Search for the cell housing the specified text and yield its [X, Y] center coordinate. 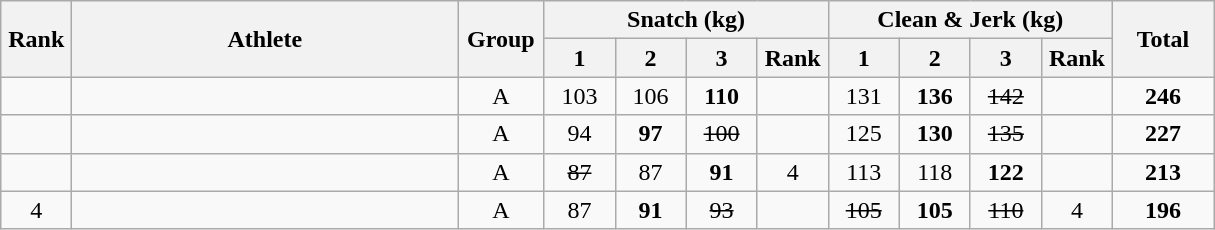
196 [1162, 210]
94 [580, 134]
113 [864, 172]
125 [864, 134]
Snatch (kg) [686, 20]
106 [650, 96]
Group [501, 39]
142 [1006, 96]
93 [722, 210]
122 [1006, 172]
Athlete [265, 39]
246 [1162, 96]
100 [722, 134]
Total [1162, 39]
118 [934, 172]
130 [934, 134]
135 [1006, 134]
Clean & Jerk (kg) [970, 20]
97 [650, 134]
103 [580, 96]
227 [1162, 134]
131 [864, 96]
213 [1162, 172]
136 [934, 96]
